Capture the cell that displays the provided text and extract its (x, y) central coordinate. 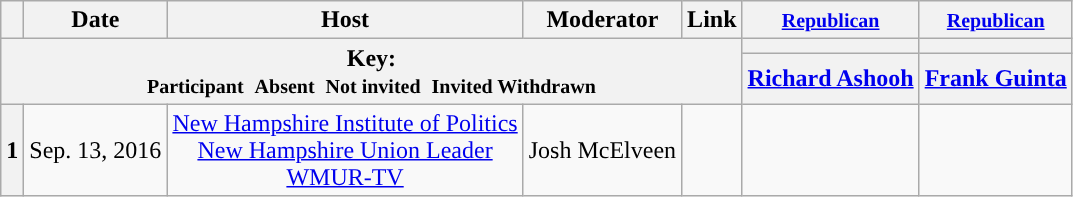
Sep. 13, 2016 (96, 150)
Date (96, 20)
Josh McElveen (602, 150)
Moderator (602, 20)
Key: Participant Absent Not invited Invited Withdrawn (372, 72)
Richard Ashooh (830, 78)
New Hampshire Institute of PoliticsNew Hampshire Union LeaderWMUR-TV (345, 150)
Host (345, 20)
Link (712, 20)
Frank Guinta (996, 78)
1 (12, 150)
